Determine the (x, y) coordinate at the center of the cell enclosing the given text.  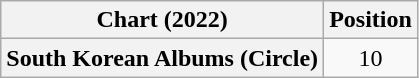
Position (371, 20)
10 (371, 58)
South Korean Albums (Circle) (162, 58)
Chart (2022) (162, 20)
